Scan for the cell matching the given text and deliver its (X, Y) coordinate at center. 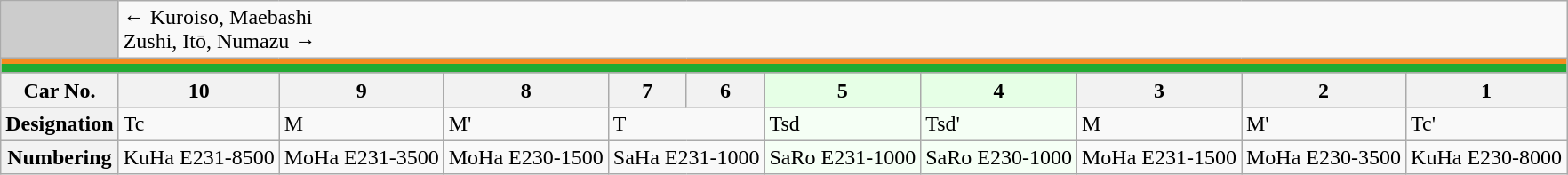
5 (843, 90)
10 (199, 90)
Numbering (60, 157)
SaRo E230-1000 (999, 157)
Tsd' (999, 123)
Tc' (1486, 123)
1 (1486, 90)
8 (526, 90)
6 (725, 90)
Tsd (843, 123)
Designation (60, 123)
3 (1159, 90)
MoHa E231-3500 (361, 157)
2 (1323, 90)
MoHa E230-3500 (1323, 157)
KuHa E231-8500 (199, 157)
MoHa E231-1500 (1159, 157)
MoHa E230-1500 (526, 157)
4 (999, 90)
KuHa E230-8000 (1486, 157)
9 (361, 90)
SaRo E231-1000 (843, 157)
SaHa E231-1000 (686, 157)
7 (647, 90)
Car No. (60, 90)
Tc (199, 123)
← Kuroiso, MaebashiZushi, Itō, Numazu → (843, 30)
T (686, 123)
